Identify which cell holds the provided text, then report its [x, y] central coordinate. 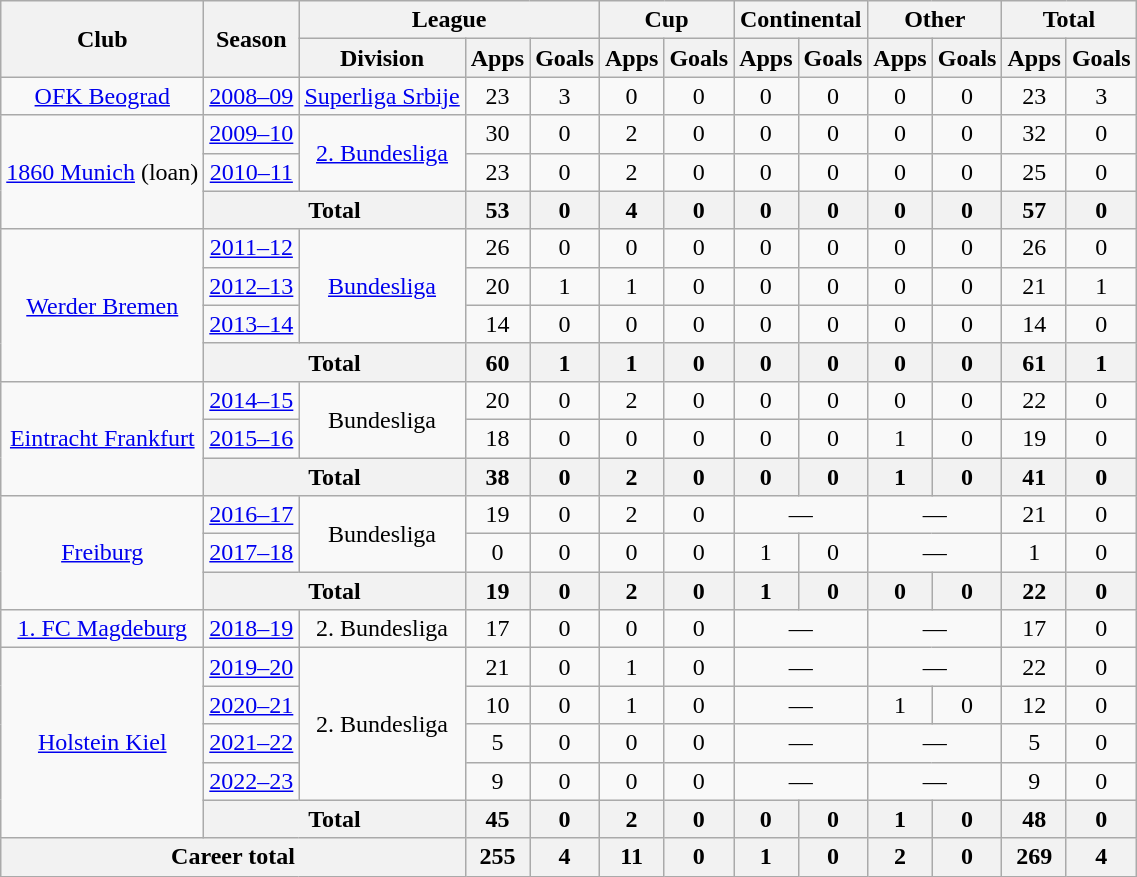
Eintracht Frankfurt [102, 438]
2021–22 [252, 743]
18 [497, 438]
38 [497, 477]
255 [497, 857]
2014–15 [252, 400]
2011–12 [252, 248]
60 [497, 362]
League [450, 20]
10 [497, 705]
2010–11 [252, 172]
Superliga Srbije [382, 96]
41 [1034, 477]
25 [1034, 172]
2013–14 [252, 324]
Freiburg [102, 553]
12 [1034, 705]
1860 Munich (loan) [102, 172]
48 [1034, 819]
Holstein Kiel [102, 743]
30 [497, 134]
32 [1034, 134]
Division [382, 58]
2019–20 [252, 667]
Season [252, 39]
Career total [233, 857]
2017–18 [252, 553]
Club [102, 39]
2009–10 [252, 134]
269 [1034, 857]
1. FC Magdeburg [102, 629]
57 [1034, 210]
2020–21 [252, 705]
2016–17 [252, 515]
61 [1034, 362]
2008–09 [252, 96]
2015–16 [252, 438]
2022–23 [252, 781]
Werder Bremen [102, 305]
45 [497, 819]
53 [497, 210]
Other [935, 20]
11 [631, 857]
2012–13 [252, 286]
Continental [801, 20]
2018–19 [252, 629]
Cup [666, 20]
OFK Beograd [102, 96]
